Find where the given text appears and provide that cell's center as [X, Y] coordinate. 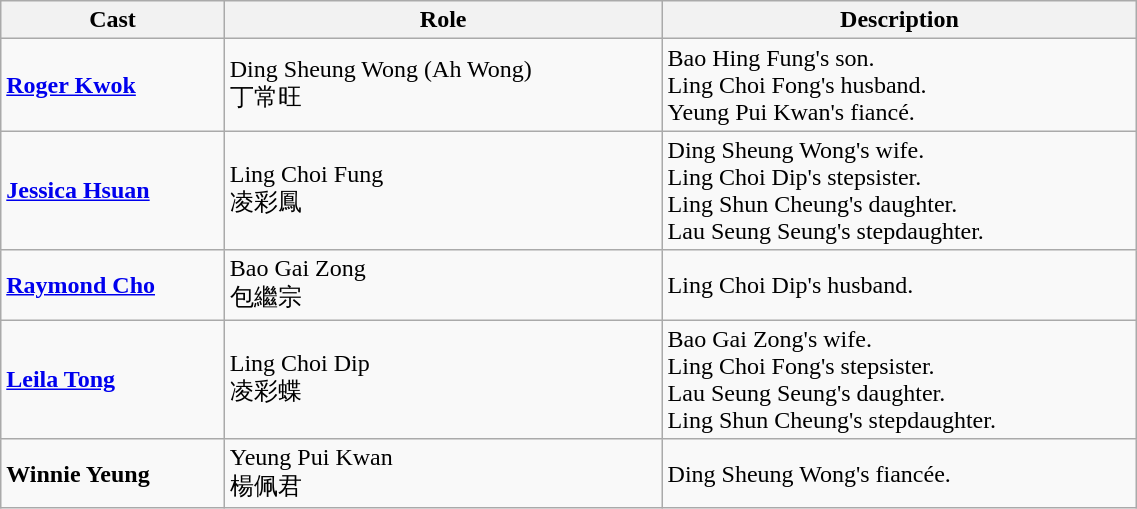
Description [900, 20]
Ding Sheung Wong's fiancée. [900, 474]
Ding Sheung Wong's wife.Ling Choi Dip's stepsister.Ling Shun Cheung's daughter.Lau Seung Seung's stepdaughter. [900, 190]
Ling Choi Dip's husband. [900, 285]
Jessica Hsuan [113, 190]
Role [443, 20]
Bao Gai Zong包繼宗 [443, 285]
Ling Choi Dip凌彩蝶 [443, 380]
Bao Gai Zong's wife.Ling Choi Fong's stepsister.Lau Seung Seung's daughter.Ling Shun Cheung's stepdaughter. [900, 380]
Ding Sheung Wong (Ah Wong)丁常旺 [443, 85]
Winnie Yeung [113, 474]
Yeung Pui Kwan楊佩君 [443, 474]
Roger Kwok [113, 85]
Bao Hing Fung's son.Ling Choi Fong's husband.Yeung Pui Kwan's fiancé. [900, 85]
Cast [113, 20]
Ling Choi Fung凌彩鳳 [443, 190]
Raymond Cho [113, 285]
Leila Tong [113, 380]
